Determine the (X, Y) coordinate at the center of the cell enclosing the given text.  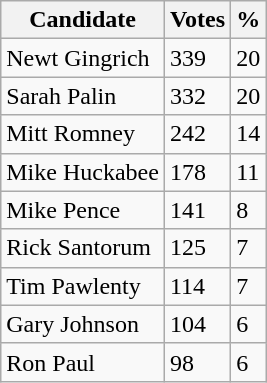
8 (248, 210)
141 (197, 210)
339 (197, 58)
242 (197, 134)
11 (248, 172)
14 (248, 134)
Mitt Romney (83, 134)
332 (197, 96)
Tim Pawlenty (83, 286)
114 (197, 286)
Votes (197, 20)
Rick Santorum (83, 248)
Newt Gingrich (83, 58)
104 (197, 324)
Mike Huckabee (83, 172)
Candidate (83, 20)
Sarah Palin (83, 96)
Gary Johnson (83, 324)
178 (197, 172)
98 (197, 362)
125 (197, 248)
% (248, 20)
Ron Paul (83, 362)
Mike Pence (83, 210)
